Detect which cell encompasses the target text, then output its (X, Y) center coordinate. 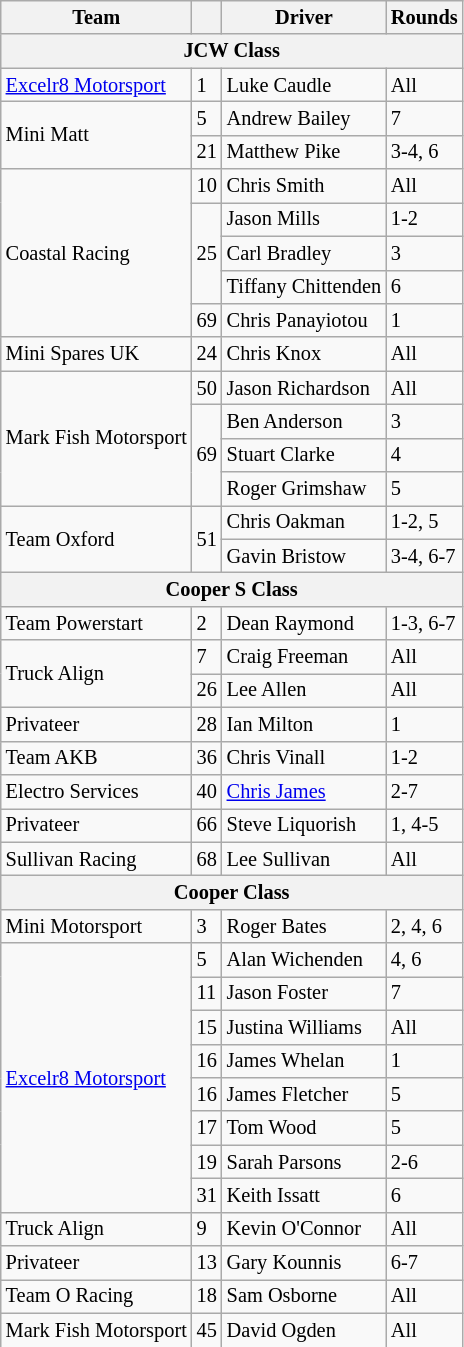
17 (207, 1128)
JCW Class (232, 51)
Gary Kounnis (304, 1263)
2-6 (424, 1162)
Chris Panayiotou (304, 320)
2, 4, 6 (424, 926)
Mini Matt (96, 134)
Electro Services (96, 791)
66 (207, 825)
1-3, 6-7 (424, 623)
Jason Mills (304, 219)
Sarah Parsons (304, 1162)
19 (207, 1162)
21 (207, 152)
Ben Anderson (304, 421)
Mini Spares UK (96, 354)
3-4, 6-7 (424, 556)
3-4, 6 (424, 152)
Chris Oakman (304, 522)
51 (207, 538)
Matthew Pike (304, 152)
15 (207, 1027)
6-7 (424, 1263)
Carl Bradley (304, 253)
2 (207, 623)
Team AKB (96, 758)
Team Powerstart (96, 623)
11 (207, 993)
Luke Caudle (304, 85)
Chris Smith (304, 186)
10 (207, 186)
Mini Motorsport (96, 926)
Roger Bates (304, 926)
Kevin O'Connor (304, 1229)
James Whelan (304, 1061)
Cooper S Class (232, 589)
Andrew Bailey (304, 118)
Craig Freeman (304, 657)
68 (207, 859)
50 (207, 388)
Sam Osborne (304, 1296)
Keith Issatt (304, 1195)
Rounds (424, 17)
25 (207, 252)
Team Oxford (96, 538)
4 (424, 455)
1-2, 5 (424, 522)
James Fletcher (304, 1094)
24 (207, 354)
4, 6 (424, 960)
Lee Sullivan (304, 859)
Team (96, 17)
Driver (304, 17)
Alan Wichenden (304, 960)
40 (207, 791)
1, 4-5 (424, 825)
Tom Wood (304, 1128)
36 (207, 758)
Stuart Clarke (304, 455)
Steve Liquorish (304, 825)
Chris Vinall (304, 758)
26 (207, 690)
Ian Milton (304, 724)
Lee Allen (304, 690)
Coastal Racing (96, 253)
Chris Knox (304, 354)
Dean Raymond (304, 623)
Sullivan Racing (96, 859)
David Ogden (304, 1330)
45 (207, 1330)
Team O Racing (96, 1296)
18 (207, 1296)
Justina Williams (304, 1027)
Cooper Class (232, 892)
Gavin Bristow (304, 556)
13 (207, 1263)
9 (207, 1229)
31 (207, 1195)
Jason Richardson (304, 388)
28 (207, 724)
Roger Grimshaw (304, 489)
Tiffany Chittenden (304, 287)
Chris James (304, 791)
2-7 (424, 791)
Jason Foster (304, 993)
